Identify which cell holds the provided text, then report its [X, Y] central coordinate. 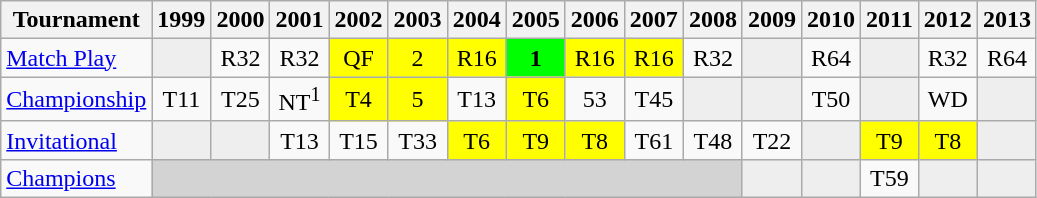
2007 [654, 20]
2013 [1006, 20]
2002 [358, 20]
Tournament [76, 20]
1999 [182, 20]
2009 [772, 20]
53 [594, 100]
T33 [418, 140]
Match Play [76, 58]
Champions [76, 178]
2005 [536, 20]
T48 [712, 140]
Invitational [76, 140]
2010 [832, 20]
T59 [890, 178]
NT1 [300, 100]
2000 [240, 20]
2 [418, 58]
5 [418, 100]
2012 [948, 20]
2006 [594, 20]
T45 [654, 100]
T50 [832, 100]
T25 [240, 100]
2003 [418, 20]
T22 [772, 140]
Championship [76, 100]
T15 [358, 140]
QF [358, 58]
T61 [654, 140]
T4 [358, 100]
2008 [712, 20]
T11 [182, 100]
2001 [300, 20]
2004 [476, 20]
2011 [890, 20]
WD [948, 100]
1 [536, 58]
